Capture the cell that displays the provided text and extract its (X, Y) central coordinate. 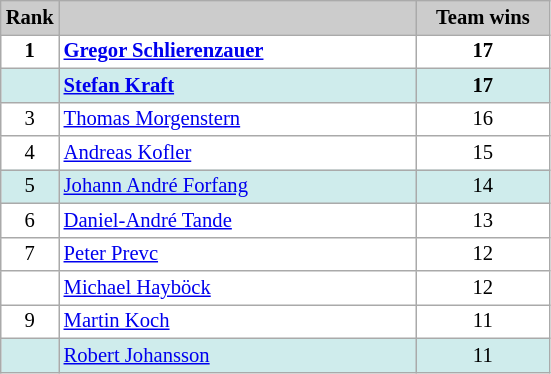
13 (482, 220)
Michael Hayböck (238, 287)
Robert Johansson (238, 355)
15 (482, 153)
7 (30, 254)
Andreas Kofler (238, 153)
Daniel-André Tande (238, 220)
Gregor Schlierenzauer (238, 51)
Team wins (482, 17)
5 (30, 186)
1 (30, 51)
6 (30, 220)
Thomas Morgenstern (238, 119)
16 (482, 119)
3 (30, 119)
Johann André Forfang (238, 186)
Stefan Kraft (238, 85)
4 (30, 153)
Peter Prevc (238, 254)
Rank (30, 17)
9 (30, 321)
Martin Koch (238, 321)
14 (482, 186)
